Extract the [X, Y] coordinate from the center of the cell holding the provided text.  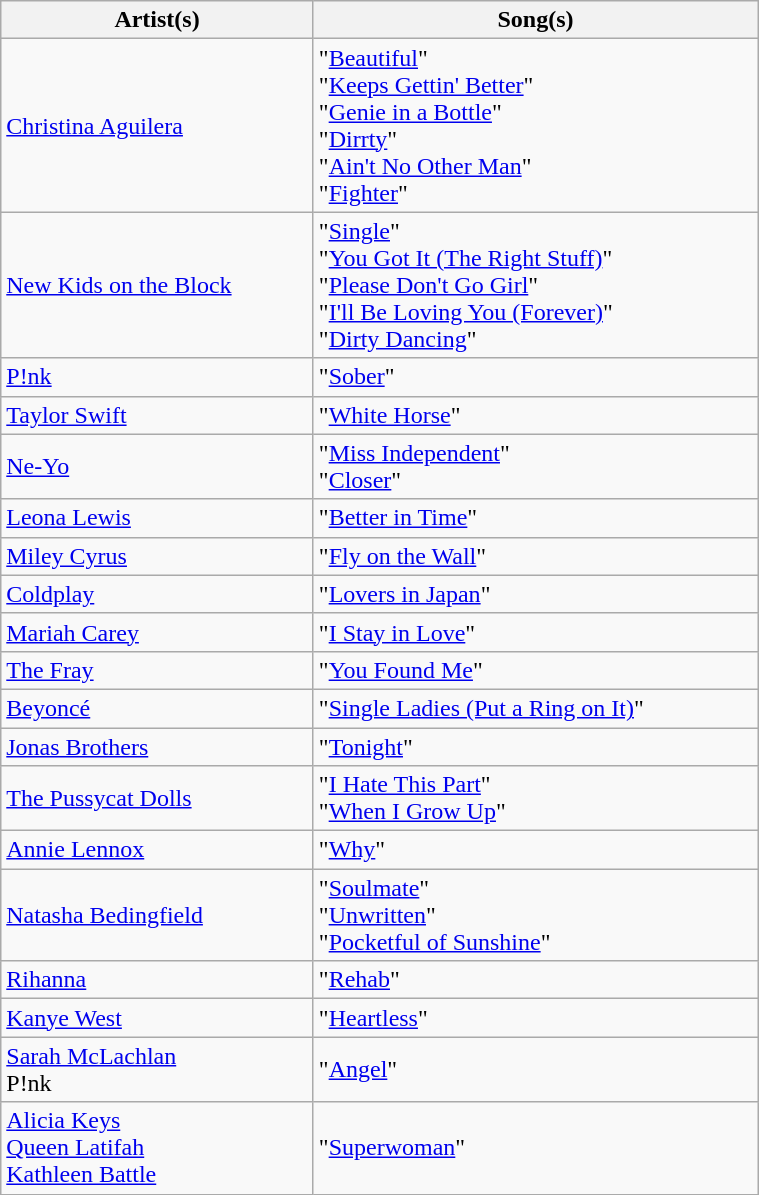
New Kids on the Block [158, 285]
"Why" [535, 850]
"Heartless" [535, 1018]
Jonas Brothers [158, 747]
Taylor Swift [158, 415]
The Pussycat Dolls [158, 798]
Alicia KeysQueen LatifahKathleen Battle [158, 1148]
Miley Cyrus [158, 556]
"You Found Me" [535, 670]
Kanye West [158, 1018]
Artist(s) [158, 20]
Natasha Bedingfield [158, 915]
"Tonight" [535, 747]
Song(s) [535, 20]
Annie Lennox [158, 850]
Beyoncé [158, 708]
"Miss Independent""Closer" [535, 466]
The Fray [158, 670]
"Beautiful""Keeps Gettin' Better""Genie in a Bottle""Dirrty""Ain't No Other Man""Fighter" [535, 126]
P!nk [158, 377]
"Rehab" [535, 980]
"Better in Time" [535, 518]
Mariah Carey [158, 632]
"Angel" [535, 1070]
"Sober" [535, 377]
Rihanna [158, 980]
"White Horse" [535, 415]
"Soulmate""Unwritten""Pocketful of Sunshine" [535, 915]
"Single""You Got It (The Right Stuff)""Please Don't Go Girl""I'll Be Loving You (Forever)""Dirty Dancing" [535, 285]
Coldplay [158, 594]
"Fly on the Wall" [535, 556]
Sarah McLachlanP!nk [158, 1070]
"Lovers in Japan" [535, 594]
"Superwoman" [535, 1148]
"Single Ladies (Put a Ring on It)" [535, 708]
Ne-Yo [158, 466]
"I Stay in Love" [535, 632]
"I Hate This Part""When I Grow Up" [535, 798]
Christina Aguilera [158, 126]
Leona Lewis [158, 518]
